Locate the cell with the specified text and output its (x, y) center coordinate. 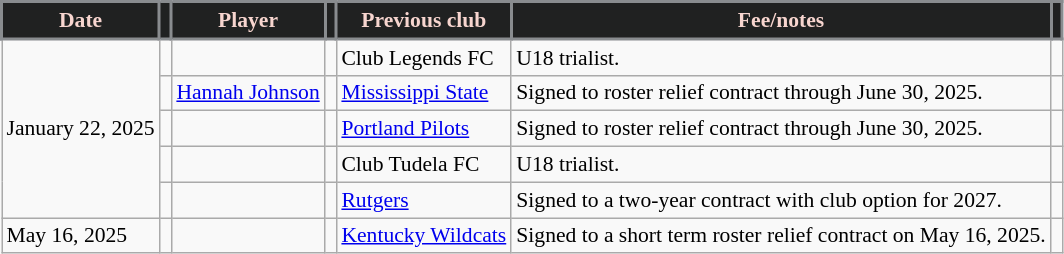
Rutgers (424, 200)
May 16, 2025 (81, 236)
Signed to a two-year contract with club option for 2027. (780, 200)
Signed to a short term roster relief contract on May 16, 2025. (780, 236)
Previous club (424, 20)
Fee/notes (780, 20)
Mississippi State (424, 93)
Club Tudela FC (424, 165)
January 22, 2025 (81, 128)
Hannah Johnson (248, 93)
Club Legends FC (424, 57)
Player (248, 20)
Kentucky Wildcats (424, 236)
Date (81, 20)
Portland Pilots (424, 129)
